Provide the (X, Y) coordinate of the cell's center where the given text is located.  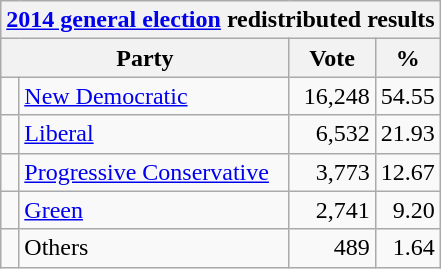
489 (332, 248)
1.64 (408, 248)
Party (145, 58)
New Democratic (154, 96)
Liberal (154, 134)
2,741 (332, 210)
16,248 (332, 96)
9.20 (408, 210)
54.55 (408, 96)
Green (154, 210)
3,773 (332, 172)
% (408, 58)
Vote (332, 58)
Others (154, 248)
21.93 (408, 134)
2014 general election redistributed results (220, 20)
Progressive Conservative (154, 172)
12.67 (408, 172)
6,532 (332, 134)
